Pinpoint the cell where the given text exists, returning its (x, y) midpoint coordinate. 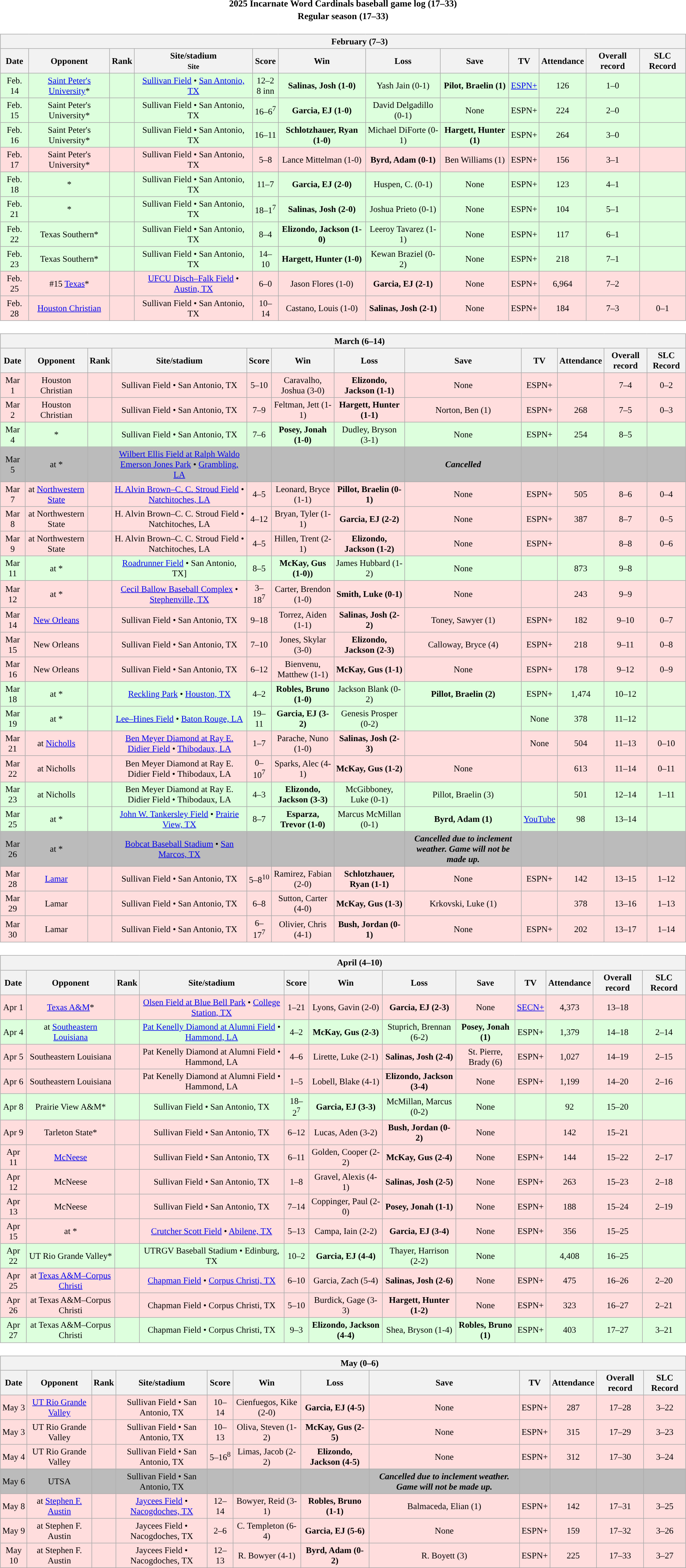
Elizondo, Jackson (3-4) (419, 1081)
Michael DiForte (0-1) (403, 135)
4,373 (570, 1007)
Mar 2 (13, 410)
7–14 (296, 1207)
387 (581, 519)
May (0–6) (343, 1363)
Mar 28 (13, 879)
475 (570, 1281)
Norton, Ben (1) (463, 410)
1,474 (581, 694)
5–810 (259, 879)
Elizondo, Jackson (3-3) (303, 794)
4–6 (296, 1057)
Robles, Bruno (1) (485, 1330)
Mar 23 (13, 794)
Smith, Luke (0-1) (369, 594)
Feb. 21 (15, 209)
Byrd, Adam (0-1) (403, 160)
3–27 (665, 1556)
Lirette, Luke (2-1) (346, 1057)
Mar 8 (13, 519)
Apr 1 (13, 1007)
2–14 (664, 1032)
James Hubbard (1-2) (369, 569)
7–4 (626, 385)
1–14 (666, 929)
9–10 (626, 620)
Mar 9 (13, 544)
Leeroy Tavarez (1-1) (403, 234)
Oliva, Steven (1-2) (266, 1432)
1–11 (666, 794)
7–10 (259, 644)
1,199 (570, 1081)
Apr 4 (13, 1032)
6–0 (266, 283)
13–14 (626, 819)
Feb. 28 (15, 308)
Feb. 15 (15, 110)
Apr 9 (13, 1133)
McKay, Gus (2-5) (335, 1432)
13–15 (626, 879)
17–32 (620, 1531)
3–26 (665, 1531)
YouTube (539, 819)
17–31 (620, 1506)
Mar 19 (13, 719)
184 (563, 308)
123 (563, 184)
UTRGV Baseball Stadium • Edinburg, TX (212, 1256)
Torrez, Aiden (1-1) (303, 620)
4,408 (570, 1256)
Ramirez, Fabian (2-0) (303, 879)
501 (581, 794)
6–8 (259, 904)
0–7 (666, 620)
UT Rio Grande Valley* (71, 1256)
3–1 (612, 160)
504 (581, 743)
15–21 (618, 1133)
19–11 (259, 719)
14–18 (618, 1032)
April (4–10) (343, 963)
9–8 (626, 569)
Cancelled (463, 465)
Balmaceda, Elian (1) (444, 1506)
February (7–3) (343, 41)
7–1 (612, 259)
11–7 (266, 184)
Salinas, Josh (2-2) (369, 620)
May 6 (14, 1482)
Salinas, Josh (2-6) (419, 1281)
16–26 (618, 1281)
Mar 18 (13, 694)
263 (570, 1182)
Mar 30 (13, 929)
UTSA (60, 1482)
15–24 (618, 1207)
Salinas, Josh (2-0) (322, 209)
Thayer, Harrison (2-2) (419, 1256)
4–3 (259, 794)
Caravalho, Joshua (3-0) (303, 385)
9–12 (626, 669)
Krkovski, Luke (1) (463, 904)
10–2 (296, 1256)
Mar 4 (13, 435)
0–4 (666, 494)
Salinas, Josh (2-4) (419, 1057)
Schlotzhauer, Ryan (1-1) (369, 879)
St. Pierre, Brady (6) (485, 1057)
Apr 15 (13, 1231)
Garcia, EJ (3-3) (346, 1107)
Olivier, Chris (4-1) (303, 929)
268 (581, 410)
6,964 (563, 283)
2–20 (664, 1281)
May 8 (14, 1506)
Apr 12 (13, 1182)
R. Bowyer (4-1) (266, 1556)
Genesis Prosper (0-2) (369, 719)
9–11 (626, 644)
Site/stadiumSite (194, 61)
9–3 (296, 1330)
Lee–Hines Field • Baton Rouge, LA (179, 719)
1–0 (612, 86)
May 4 (14, 1456)
6–10 (296, 1281)
0–2 (666, 385)
Jackson Blank (0-2) (369, 694)
Hargett, Hunter (1) (475, 135)
8–4 (266, 234)
7–3 (612, 308)
McMillan, Marcus (0-2) (419, 1107)
Mar 12 (13, 594)
UFCU Disch–Falk Field • Austin, TX (194, 283)
John W. Tankersley Field • Prairie View, TX (179, 819)
3–25 (665, 1506)
873 (581, 569)
Posey, Jonah (1-0) (303, 435)
188 (570, 1207)
17–27 (618, 1330)
11–14 (626, 769)
Cienfuegos, Kike (2-0) (266, 1407)
Bryan, Tyler (1-1) (303, 519)
C. Templeton (6-4) (266, 1531)
SECN+ (531, 1007)
1–12 (666, 879)
Posey, Jonah (1-1) (419, 1207)
159 (573, 1531)
Garcia, EJ (4-5) (335, 1407)
13–18 (618, 1007)
17–30 (620, 1456)
Garcia, EJ (3-4) (419, 1231)
Mar 5 (13, 465)
3–21 (664, 1330)
264 (563, 135)
3–0 (612, 135)
Bobcat Baseball Stadium • San Marcos, TX (179, 849)
Jason Flores (1-0) (322, 283)
Garcia, EJ (2-2) (369, 519)
Jones, Skylar (3-0) (303, 644)
0–10 (666, 743)
18–27 (296, 1107)
McKay, Gus (2-4) (419, 1157)
Prairie View A&M* (71, 1107)
144 (570, 1157)
2–21 (664, 1306)
Toney, Sawyer (1) (463, 620)
Golden, Cooper (2-2) (346, 1157)
Huspen, C. (0-1) (403, 184)
11–13 (626, 743)
0–107 (259, 769)
7–9 (259, 410)
Apr 11 (13, 1157)
Elizondo, Jackson (4-5) (335, 1456)
1,379 (570, 1032)
98 (581, 819)
1–8 (296, 1182)
16–11 (266, 135)
6–177 (259, 929)
Salinas, Josh (2-1) (403, 308)
Sparks, Alec (4-1) (303, 769)
Hargett, Hunter (1-2) (419, 1306)
Olsen Field at Blue Bell Park • College Station, TX (212, 1007)
Garcia, EJ (5-6) (335, 1531)
#15 Texas* (69, 283)
0–1 (662, 308)
Robles, Bruno (1-1) (335, 1506)
Elizondo, Jackson (1-1) (369, 385)
Joshua Prieto (0-1) (403, 209)
2–16 (664, 1081)
6–1 (612, 234)
McKay, Gus (1-2) (369, 769)
Crutcher Scott Field • Abilene, TX (212, 1231)
McKay, Gus (1-3) (369, 904)
Apr 25 (13, 1281)
Tarleton State* (71, 1133)
Campa, Iain (2-2) (346, 1231)
243 (581, 594)
104 (563, 209)
Robles, Bruno (1-0) (303, 694)
14–19 (618, 1057)
92 (570, 1107)
7–5 (626, 410)
10–12 (626, 694)
Mar 21 (13, 743)
Apr 26 (13, 1306)
Garcia, EJ (2-1) (403, 283)
17–33 (620, 1556)
Cecil Ballow Baseball Complex • Stephenville, TX (179, 594)
Leonard, Bryce (1-1) (303, 494)
15–25 (618, 1231)
Calloway, Bryce (4) (463, 644)
10–13 (220, 1432)
15–23 (618, 1182)
0–5 (666, 519)
1,027 (570, 1057)
8–6 (626, 494)
Feltman, Jett (1-1) (303, 410)
1–21 (296, 1007)
Feb. 25 (15, 283)
Mar 26 (13, 849)
9–18 (259, 620)
Hargett, Hunter (1-0) (322, 259)
Marcus McMillan (0-1) (369, 819)
1–5 (296, 1081)
0–9 (666, 669)
287 (573, 1407)
Mar 11 (13, 569)
Byrd, Adam (1) (463, 819)
0–6 (666, 544)
12–28 inn (266, 86)
Mar 25 (13, 819)
Mar 29 (13, 904)
Garcia, EJ (4-4) (346, 1256)
8–8 (626, 544)
225 (573, 1556)
16–67 (266, 110)
Coppinger, Paul (2-0) (346, 1207)
at Southeastern Louisiana (71, 1032)
Pillot, Braelin (3) (463, 794)
224 (563, 110)
Garcia, EJ (2-0) (322, 184)
2–15 (664, 1057)
Feb. 17 (15, 160)
312 (573, 1456)
Elizondo, Jackson (4-4) (346, 1330)
9–9 (626, 594)
Lance Mittelman (1-0) (322, 160)
Feb. 14 (15, 86)
3–187 (259, 594)
Byrd, Adam (0-2) (335, 1556)
Apr 6 (13, 1081)
126 (563, 86)
Carter, Brendon (1-0) (303, 594)
117 (563, 234)
Kewan Braziel (0-2) (403, 259)
Apr 27 (13, 1330)
5–1 (612, 209)
18–17 (266, 209)
2–17 (664, 1157)
14–10 (266, 259)
3–23 (665, 1432)
Shea, Bryson (1-4) (419, 1330)
McKay, Gus (1-1) (369, 669)
Ben Williams (1) (475, 160)
Apr 8 (13, 1107)
Reckling Park • Houston, TX (179, 694)
May 9 (14, 1531)
1–13 (666, 904)
Lucas, Aden (3-2) (346, 1133)
13–17 (626, 929)
13–16 (626, 904)
7–2 (612, 283)
Dudley, Bryson (3-1) (369, 435)
Pillot, Braelin (0-1) (369, 494)
5–168 (220, 1456)
2–18 (664, 1182)
Salinas, Josh (1-0) (322, 86)
Lyons, Gavin (2-0) (346, 1007)
Elizondo, Jackson (2-3) (369, 644)
156 (563, 160)
Mar 15 (13, 644)
3–22 (665, 1407)
17–29 (620, 1432)
0–3 (666, 410)
5–8 (266, 160)
March (6–14) (343, 341)
Mar 14 (13, 620)
0–11 (666, 769)
Lobell, Blake (4-1) (346, 1081)
11–12 (626, 719)
Feb. 23 (15, 259)
Sutton, Carter (4-0) (303, 904)
Apr 13 (13, 1207)
Garcia, EJ (2-3) (419, 1007)
May 10 (14, 1556)
4–12 (259, 519)
Bienvenu, Matthew (1-1) (303, 669)
315 (573, 1432)
254 (581, 435)
16–25 (618, 1256)
Bowyer, Reid (3-1) (266, 1506)
McKay, Gus (1-0)) (303, 569)
Salinas, Josh (2-5) (419, 1182)
Mar 7 (13, 494)
5–13 (296, 1231)
Yash Jain (0-1) (403, 86)
323 (570, 1306)
0–8 (666, 644)
2–19 (664, 1207)
Castano, Louis (1-0) (322, 308)
Bush, Jordan (0-1) (369, 929)
2–6 (220, 1531)
4–1 (612, 184)
505 (581, 494)
Garcia, EJ (3-2) (303, 719)
1–7 (259, 743)
Pillot, Braelin (2) (463, 694)
Stuprich, Brennan (6-2) (419, 1032)
15–22 (618, 1157)
Bush, Jordan (0-2) (419, 1133)
McGibboney, Luke (0-1) (369, 794)
14–20 (618, 1081)
Elizondo, Jackson (1-0) (322, 234)
403 (570, 1330)
Esparza, Trevor (1-0) (303, 819)
Apr 22 (13, 1256)
Hillen, Trent (2-1) (303, 544)
Pilot, Braelin (1) (475, 86)
Feb. 18 (15, 184)
17–28 (620, 1407)
Feb. 22 (15, 234)
Limas, Jacob (2-2) (266, 1456)
6–11 (296, 1157)
7–6 (259, 435)
Salinas, Josh (2-3) (369, 743)
R. Boyett (3) (444, 1556)
McKay, Gus (2-3) (346, 1032)
Parache, Nuno (1-0) (303, 743)
Mar 22 (13, 769)
Posey, Jonah (1) (485, 1032)
12–13 (220, 1556)
16–27 (618, 1306)
Mar 16 (13, 669)
2–0 (612, 110)
202 (581, 929)
178 (581, 669)
Texas A&M* (71, 1007)
613 (581, 769)
Garcia, EJ (1-0) (322, 110)
182 (581, 620)
Roadrunner Field • San Antonio, TX] (179, 569)
Burdick, Gage (3-3) (346, 1306)
Feb. 16 (15, 135)
15–20 (618, 1107)
Garcia, Zach (5-4) (346, 1281)
David Delgadillo (0-1) (403, 110)
3–24 (665, 1456)
Schlotzhauer, Ryan (1-0) (322, 135)
356 (570, 1231)
Mar 1 (13, 385)
Wilbert Ellis Field at Ralph Waldo Emerson Jones Park • Grambling, LA (179, 465)
Gravel, Alexis (4-1) (346, 1182)
Elizondo, Jackson (1-2) (369, 544)
Hargett, Hunter (1-1) (369, 410)
Apr 5 (13, 1057)
